Determine the [x, y] coordinate at the center of the cell enclosing the given text.  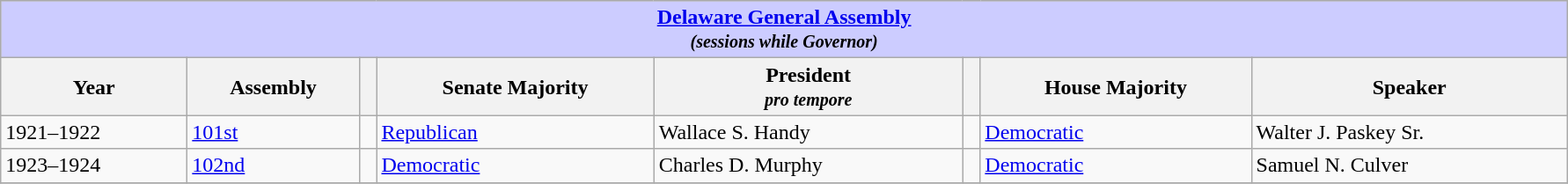
House Majority [1116, 86]
Assembly [273, 86]
Delaware General Assembly (sessions while Governor) [785, 30]
Senate Majority [516, 86]
Republican [516, 132]
Speaker [1410, 86]
Year [94, 86]
Walter J. Paskey Sr. [1410, 132]
Charles D. Murphy [808, 166]
Wallace S. Handy [808, 132]
102nd [273, 166]
Samuel N. Culver [1410, 166]
1921–1922 [94, 132]
101st [273, 132]
1923–1924 [94, 166]
Presidentpro tempore [808, 86]
